Search for the cell housing the specified text and yield its [X, Y] center coordinate. 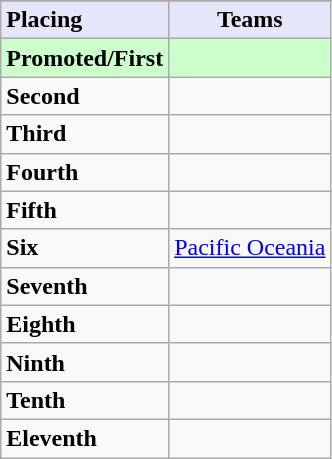
Placing [85, 20]
Fourth [85, 172]
Second [85, 96]
Tenth [85, 400]
Pacific Oceania [250, 248]
Promoted/First [85, 58]
Six [85, 248]
Seventh [85, 286]
Third [85, 134]
Ninth [85, 362]
Eleventh [85, 438]
Eighth [85, 324]
Teams [250, 20]
Fifth [85, 210]
